Return the (X, Y) coordinate for the center point of the cell that contains the specified text.  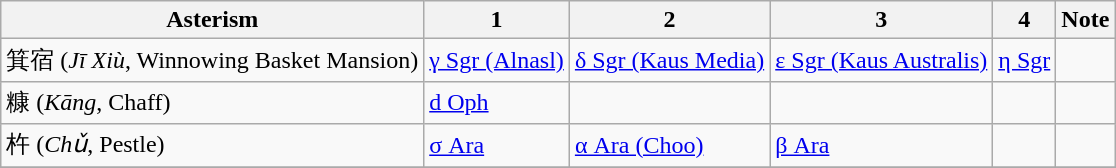
Asterism (212, 20)
α Ara (Choo) (669, 146)
ε Sgr (Kaus Australis) (882, 60)
糠 (Kāng, Chaff) (212, 102)
σ Ara (497, 146)
δ Sgr (Kaus Media) (669, 60)
箕宿 (Jī Xiù, Winnowing Basket Mansion) (212, 60)
d Oph (497, 102)
2 (669, 20)
1 (497, 20)
β Ara (882, 146)
3 (882, 20)
杵 (Chǔ, Pestle) (212, 146)
γ Sgr (Alnasl) (497, 60)
4 (1024, 20)
Note (1086, 20)
η Sgr (1024, 60)
